Determine the (X, Y) coordinate at the center of the cell enclosing the given text.  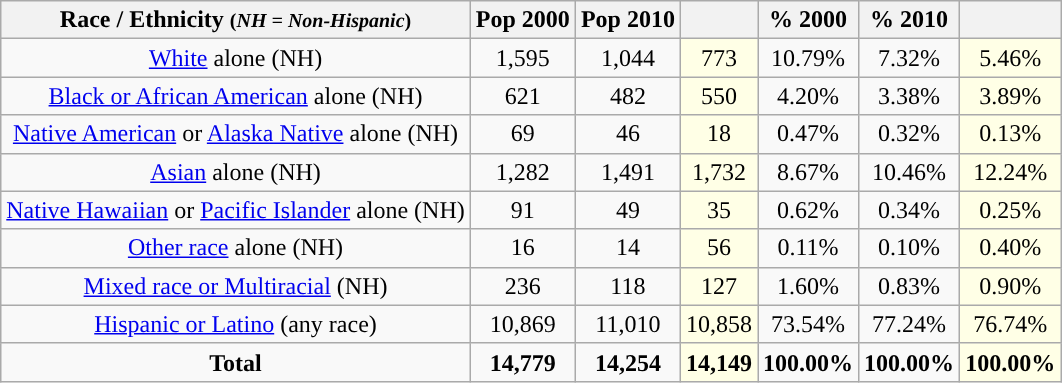
12.24% (1010, 172)
1,595 (522, 58)
Other race alone (NH) (236, 248)
Pop 2010 (628, 20)
White alone (NH) (236, 58)
0.25% (1010, 210)
16 (522, 248)
550 (718, 96)
118 (628, 286)
127 (718, 286)
8.67% (808, 172)
14,149 (718, 362)
14,779 (522, 362)
Race / Ethnicity (NH = Non-Hispanic) (236, 20)
0.13% (1010, 134)
236 (522, 286)
91 (522, 210)
0.83% (910, 286)
49 (628, 210)
Total (236, 362)
10.79% (808, 58)
69 (522, 134)
76.74% (1010, 324)
Mixed race or Multiracial (NH) (236, 286)
3.89% (1010, 96)
% 2000 (808, 20)
0.62% (808, 210)
1.60% (808, 286)
10,858 (718, 324)
Native American or Alaska Native alone (NH) (236, 134)
Hispanic or Latino (any race) (236, 324)
14 (628, 248)
1,282 (522, 172)
73.54% (808, 324)
4.20% (808, 96)
Native Hawaiian or Pacific Islander alone (NH) (236, 210)
0.32% (910, 134)
0.47% (808, 134)
% 2010 (910, 20)
621 (522, 96)
18 (718, 134)
482 (628, 96)
10.46% (910, 172)
46 (628, 134)
0.11% (808, 248)
3.38% (910, 96)
14,254 (628, 362)
773 (718, 58)
77.24% (910, 324)
1,732 (718, 172)
0.34% (910, 210)
5.46% (1010, 58)
0.90% (1010, 286)
1,491 (628, 172)
7.32% (910, 58)
Asian alone (NH) (236, 172)
10,869 (522, 324)
56 (718, 248)
Pop 2000 (522, 20)
11,010 (628, 324)
35 (718, 210)
0.40% (1010, 248)
1,044 (628, 58)
0.10% (910, 248)
Black or African American alone (NH) (236, 96)
